Provide the (x, y) coordinate of the cell's center where the given text is located.  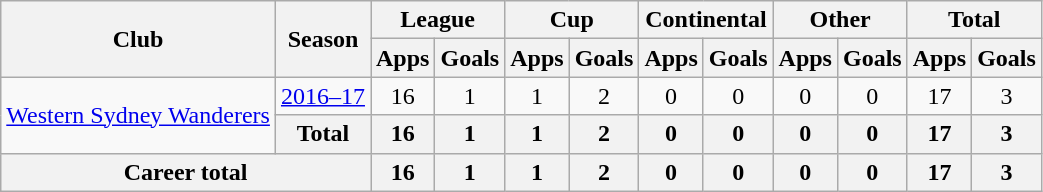
Career total (186, 172)
Continental (706, 20)
Club (138, 39)
Cup (572, 20)
Season (322, 39)
League (437, 20)
Western Sydney Wanderers (138, 115)
Other (840, 20)
2016–17 (322, 96)
